Detect which cell encompasses the target text, then output its [x, y] center coordinate. 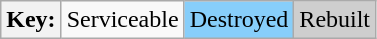
Key: [31, 20]
Destroyed [239, 20]
Serviceable [122, 20]
Rebuilt [335, 20]
